Pinpoint the cell where the given text exists, returning its (x, y) midpoint coordinate. 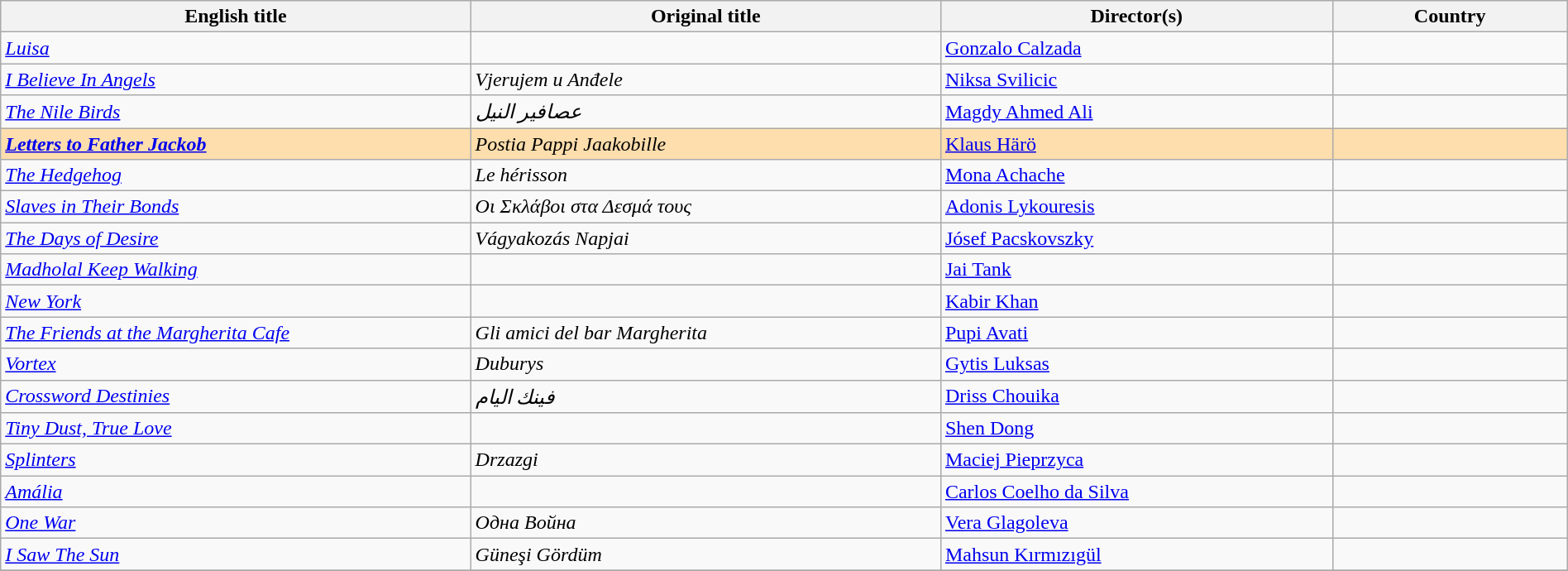
Amália (236, 492)
Οι Σκλάβοι στα Δεσμά τους (705, 207)
Slaves in Their Bonds (236, 207)
Drzazgi (705, 460)
The Nile Birds (236, 112)
عصافير النيل (705, 112)
Shen Dong (1136, 429)
Pupi Avati (1136, 333)
Niksa Svilicic (1136, 79)
The Days of Desire (236, 238)
English title (236, 17)
Gonzalo Calzada (1136, 48)
Letters to Father Jackob (236, 143)
New York (236, 301)
Vjerujem u Anđele (705, 79)
Crossword Destinies (236, 396)
Güneşi Gördüm (705, 554)
The Hedgehog (236, 175)
Одна Война (705, 523)
I Believe In Angels (236, 79)
Maciej Pieprzyca (1136, 460)
Vágyakozás Napjai (705, 238)
Vera Glagoleva (1136, 523)
Le hérisson (705, 175)
Adonis Lykouresis (1136, 207)
Mahsun Kırmızıgül (1136, 554)
One War (236, 523)
Gli amici del bar Margherita (705, 333)
The Friends at the Margherita Cafe (236, 333)
Tiny Dust, True Love (236, 429)
Splinters (236, 460)
Driss Chouika (1136, 396)
Klaus Härö (1136, 143)
Vortex (236, 364)
Country (1450, 17)
Mona Achache (1136, 175)
Original title (705, 17)
Magdy Ahmed Ali (1136, 112)
Director(s) (1136, 17)
Gytis Luksas (1136, 364)
Carlos Coelho da Silva (1136, 492)
I Saw The Sun (236, 554)
فينك اليام (705, 396)
Jósef Pacskovszky (1136, 238)
Jai Tank (1136, 270)
Postia Pappi Jaakobille (705, 143)
Kabir Khan (1136, 301)
Duburys (705, 364)
Madholal Keep Walking (236, 270)
Luisa (236, 48)
